Search for the cell housing the specified text and yield its (X, Y) center coordinate. 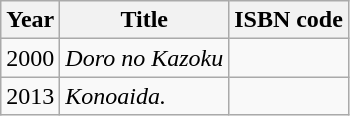
Title (144, 20)
2013 (30, 96)
Year (30, 20)
Doro no Kazoku (144, 58)
ISBN code (289, 20)
2000 (30, 58)
Konoaida. (144, 96)
